Identify which cell holds the provided text, then report its [x, y] central coordinate. 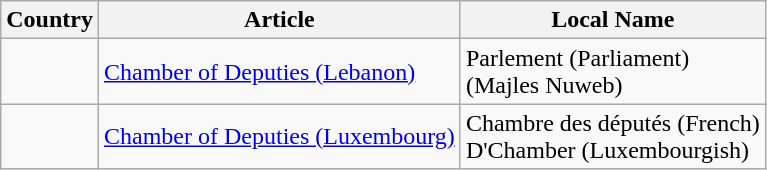
Parlement (Parliament) (Majles Nuweb) [612, 72]
Local Name [612, 20]
Country [50, 20]
Article [279, 20]
Chamber of Deputies (Lebanon) [279, 72]
Chamber of Deputies (Luxembourg) [279, 136]
Chambre des députés (French)D'Chamber (Luxembourgish) [612, 136]
